For the text-containing cell, return its midpoint in [X, Y] coordinate format. 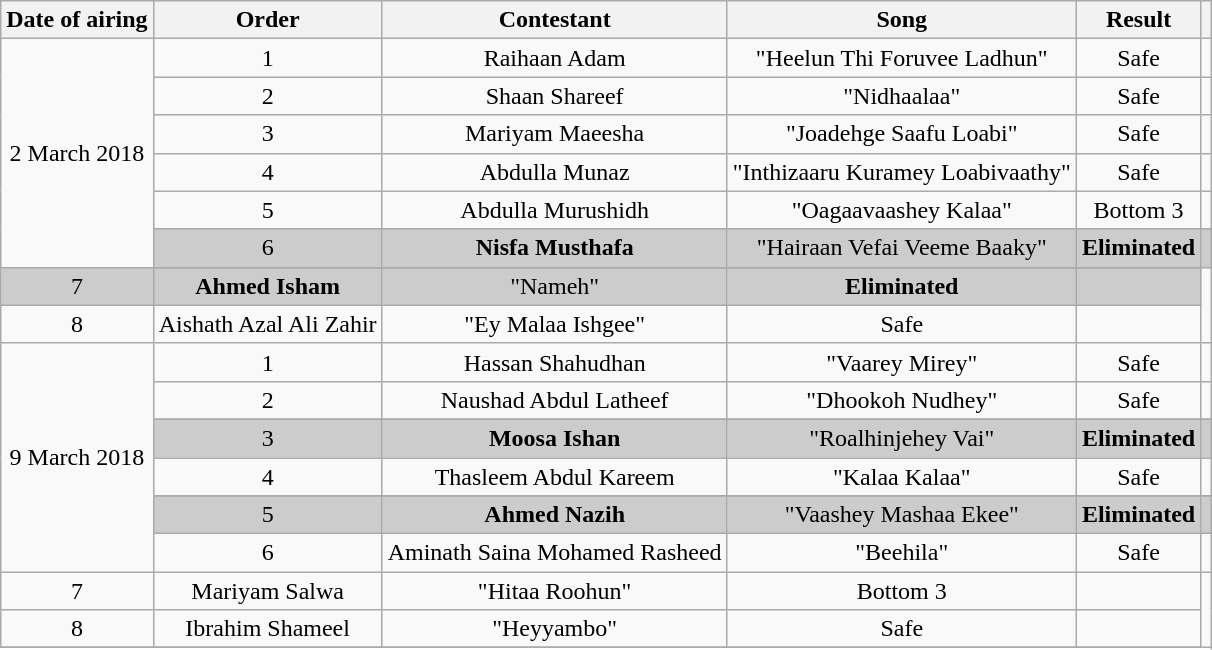
Nisfa Musthafa [554, 248]
"Dhookoh Nudhey" [902, 400]
"Inthizaaru Kuramey Loabivaathy" [902, 172]
Mariyam Maeesha [554, 134]
Contestant [554, 20]
"Oagaavaashey Kalaa" [902, 210]
Ahmed Nazih [554, 515]
"Roalhinjehey Vai" [902, 438]
Ibrahim Shameel [268, 629]
Result [1138, 20]
Moosa Ishan [554, 438]
Abdulla Munaz [554, 172]
"Ey Malaa Ishgee" [554, 324]
Naushad Abdul Latheef [554, 400]
2 March 2018 [77, 153]
Song [902, 20]
"Vaarey Mirey" [902, 362]
9 March 2018 [77, 457]
Date of airing [77, 20]
"Heelun Thi Foruvee Ladhun" [902, 58]
Mariyam Salwa [268, 591]
"Nidhaalaa" [902, 96]
Aishath Azal Ali Zahir [268, 324]
Shaan Shareef [554, 96]
Thasleem Abdul Kareem [554, 477]
"Heyyambo" [554, 629]
"Joadehge Saafu Loabi" [902, 134]
"Beehila" [902, 553]
"Vaashey Mashaa Ekee" [902, 515]
"Kalaa Kalaa" [902, 477]
Ahmed Isham [268, 286]
Raihaan Adam [554, 58]
"Nameh" [554, 286]
Order [268, 20]
"Hairaan Vefai Veeme Baaky" [902, 248]
Abdulla Murushidh [554, 210]
Hassan Shahudhan [554, 362]
Aminath Saina Mohamed Rasheed [554, 553]
"Hitaa Roohun" [554, 591]
